Provide the (X, Y) coordinate of the cell's center where the given text is located.  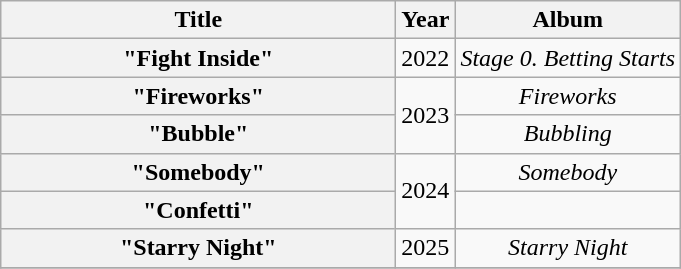
Starry Night (568, 248)
2022 (426, 58)
"Bubble" (198, 134)
2025 (426, 248)
2024 (426, 191)
Bubbling (568, 134)
Album (568, 20)
"Confetti" (198, 210)
Somebody (568, 172)
Title (198, 20)
"Somebody" (198, 172)
"Fireworks" (198, 96)
2023 (426, 115)
"Starry Night" (198, 248)
Year (426, 20)
"Fight Inside" (198, 58)
Fireworks (568, 96)
Stage 0. Betting Starts (568, 58)
